Identify which cell holds the provided text, then report its (x, y) central coordinate. 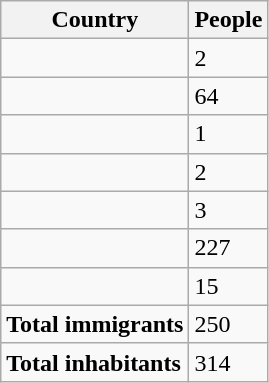
Country (95, 20)
Total immigrants (95, 324)
250 (228, 324)
227 (228, 248)
3 (228, 210)
People (228, 20)
314 (228, 362)
Total inhabitants (95, 362)
64 (228, 96)
15 (228, 286)
1 (228, 134)
